Output the (x, y) coordinate of the center of the cell containing the given text.  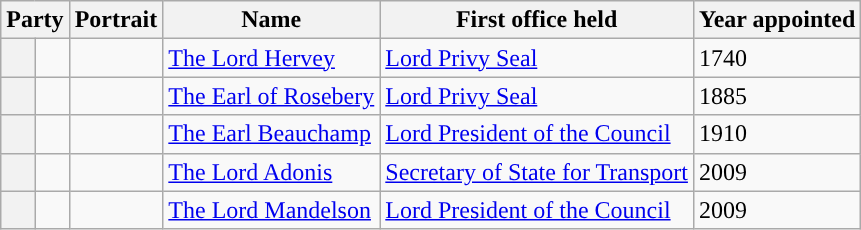
The Earl of Rosebery (272, 96)
The Earl Beauchamp (272, 134)
First office held (537, 20)
The Lord Adonis (272, 172)
1910 (776, 134)
The Lord Hervey (272, 58)
Party (35, 20)
Name (272, 20)
Secretary of State for Transport (537, 172)
Portrait (116, 20)
1740 (776, 58)
Year appointed (776, 20)
The Lord Mandelson (272, 210)
1885 (776, 96)
